Return [x, y] of the center of cell containing provided text 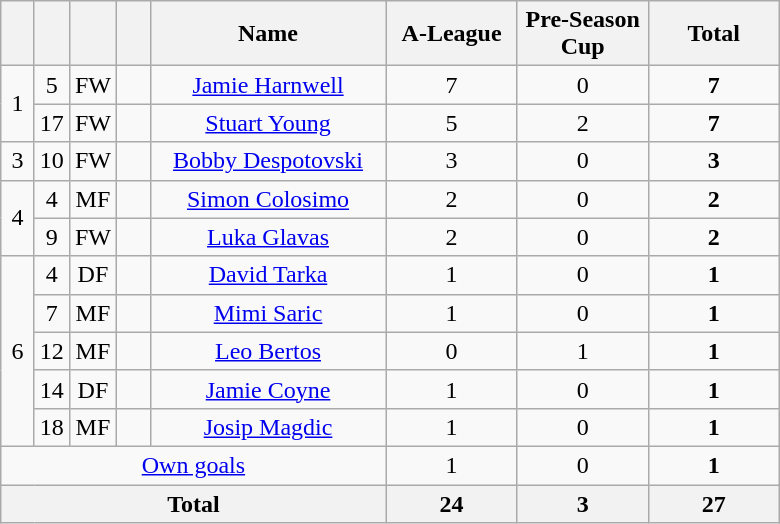
Bobby Despotovski [268, 161]
Pre-Season Cup [582, 34]
Jamie Harnwell [268, 85]
18 [52, 427]
Simon Colosimo [268, 199]
A-League [452, 34]
17 [52, 123]
David Tarka [268, 275]
Name [268, 34]
Leo Bertos [268, 351]
14 [52, 389]
9 [52, 237]
Luka Glavas [268, 237]
Own goals [194, 465]
12 [52, 351]
Josip Magdic [268, 427]
27 [714, 503]
Mimi Saric [268, 313]
6 [18, 351]
24 [452, 503]
Jamie Coyne [268, 389]
Stuart Young [268, 123]
10 [52, 161]
